Output the (x, y) coordinate of the center of the cell containing the given text.  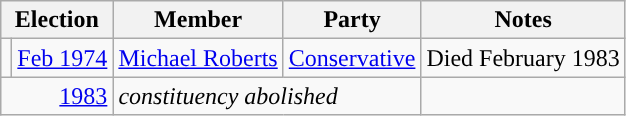
Died February 1983 (523, 58)
Michael Roberts (198, 58)
Conservative (352, 58)
constituency abolished (267, 96)
Member (198, 20)
Election (57, 20)
Party (352, 20)
Feb 1974 (62, 58)
1983 (57, 96)
Notes (523, 20)
